Determine the (X, Y) coordinate at the center of the cell enclosing the given text.  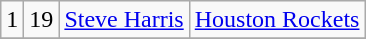
19 (42, 20)
Houston Rockets (277, 20)
Steve Harris (124, 20)
1 (12, 20)
